For the text-containing cell, return its midpoint in (x, y) coordinate format. 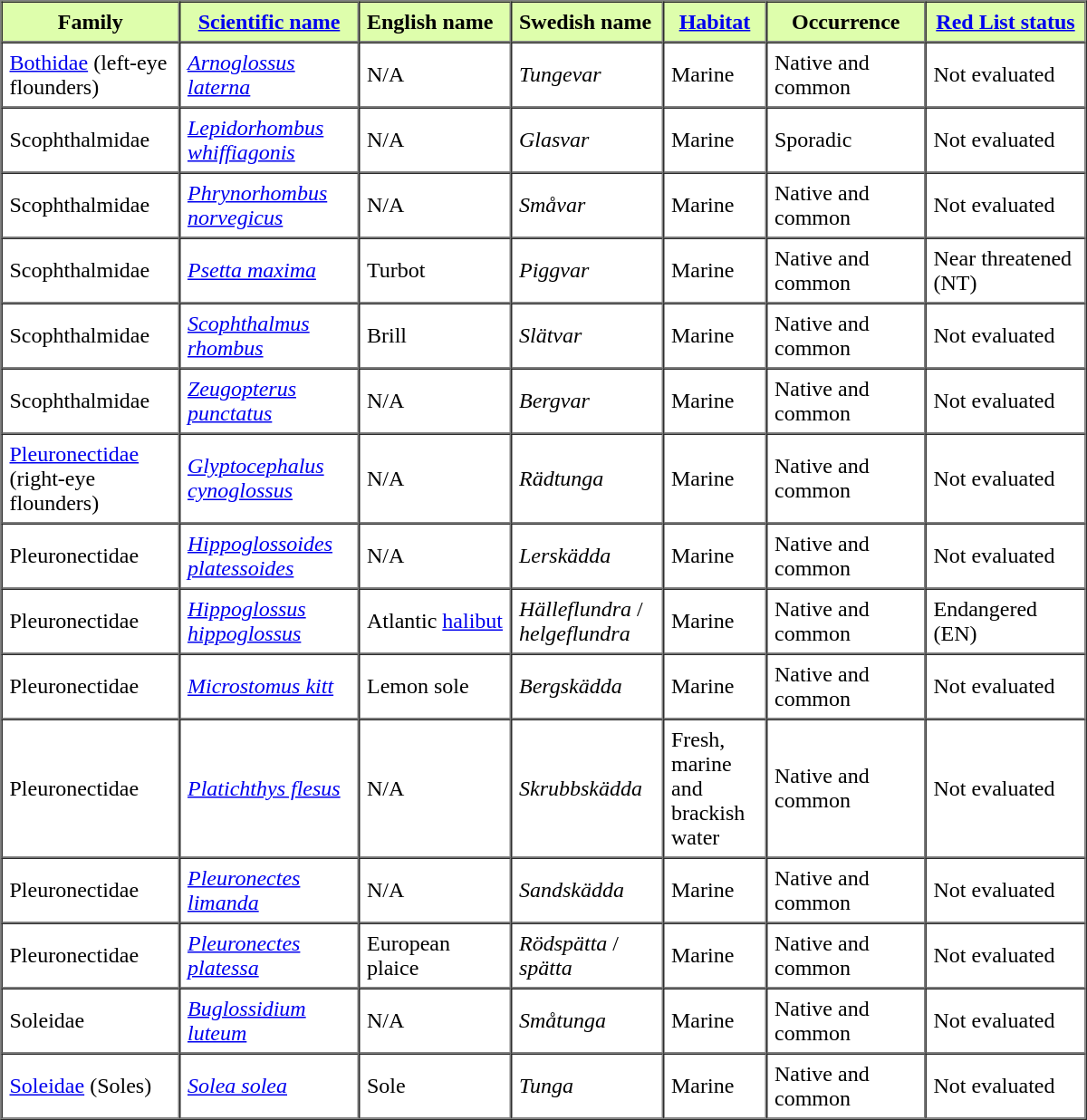
Bergskädda (587, 687)
Soleidae (Soles) (91, 1086)
Tungevar (587, 74)
Piggvar (587, 270)
Bergvar (587, 401)
Rädtunga (587, 478)
Arnoglossus laterna (269, 74)
Buglossidium luteum (269, 1020)
Småtunga (587, 1020)
Family (91, 22)
Lemon sole (435, 687)
Bothidae (left-eye flounders) (91, 74)
Glyptocephalus cynoglossus (269, 478)
Lerskädda (587, 556)
Hälleflundra / helgeflundra (587, 622)
Tunga (587, 1086)
Soleidae (91, 1020)
Skrubbskädda (587, 788)
Scophthalmus rhombus (269, 335)
Brill (435, 335)
Solea solea (269, 1086)
Turbot (435, 270)
Hippoglossus hippoglossus (269, 622)
Sporadic (846, 140)
Endangered (EN) (1005, 622)
Pleuronectes limanda (269, 890)
Fresh, marine and brackish water (715, 788)
Sole (435, 1086)
Occurrence (846, 22)
Glasvar (587, 140)
Rödspätta / spätta (587, 955)
Pleuronectidae (right-eye flounders) (91, 478)
Microstomus kitt (269, 687)
Sandskädda (587, 890)
Habitat (715, 22)
Zeugopterus punctatus (269, 401)
European plaice (435, 955)
Scientific name (269, 22)
Phrynorhombus norvegicus (269, 205)
Swedish name (587, 22)
Platichthys flesus (269, 788)
Atlantic halibut (435, 622)
Lepidorhombus whiffiagonis (269, 140)
Red List status (1005, 22)
Near threatened (NT) (1005, 270)
Hippoglossoides platessoides (269, 556)
Pleuronectes platessa (269, 955)
Psetta maxima (269, 270)
Slätvar (587, 335)
English name (435, 22)
Småvar (587, 205)
